Locate the cell with the specified text and output its [X, Y] center coordinate. 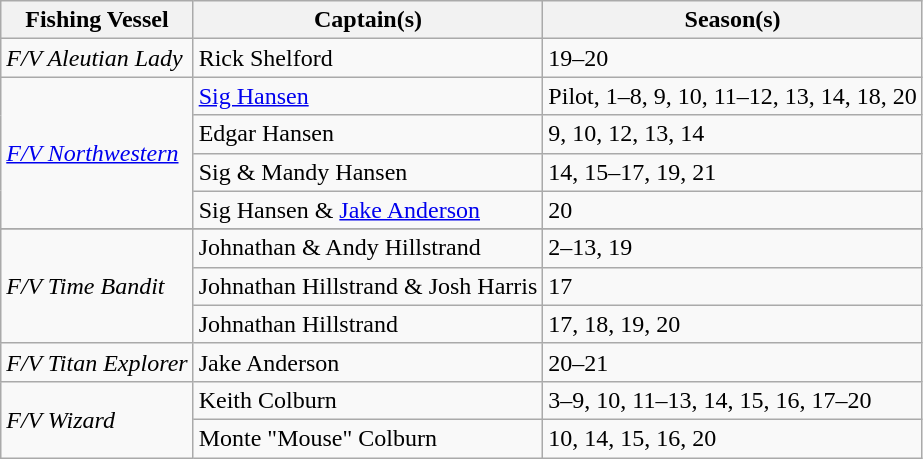
3–9, 10, 11–13, 14, 15, 16, 17–20 [733, 400]
2–13, 19 [733, 248]
Rick Shelford [368, 58]
Fishing Vessel [97, 20]
20 [733, 210]
Edgar Hansen [368, 134]
Pilot, 1–8, 9, 10, 11–12, 13, 14, 18, 20 [733, 96]
F/V Titan Explorer [97, 362]
9, 10, 12, 13, 14 [733, 134]
Sig & Mandy Hansen [368, 172]
10, 14, 15, 16, 20 [733, 438]
F/V Wizard [97, 419]
F/V Time Bandit [97, 286]
Jake Anderson [368, 362]
Monte "Mouse" Colburn [368, 438]
19–20 [733, 58]
F/V Northwestern [97, 153]
Sig Hansen & Jake Anderson [368, 210]
Sig Hansen [368, 96]
20–21 [733, 362]
Captain(s) [368, 20]
Keith Colburn [368, 400]
Johnathan Hillstrand & Josh Harris [368, 286]
17, 18, 19, 20 [733, 324]
Season(s) [733, 20]
Johnathan Hillstrand [368, 324]
Johnathan & Andy Hillstrand [368, 248]
17 [733, 286]
F/V Aleutian Lady [97, 58]
14, 15–17, 19, 21 [733, 172]
